Scan for the cell matching the given text and deliver its (X, Y) coordinate at center. 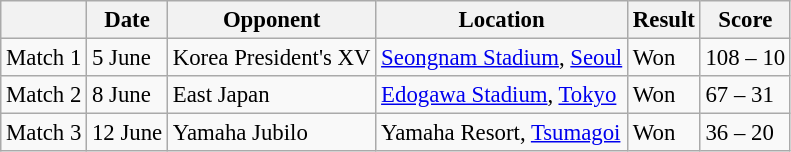
5 June (128, 58)
Result (664, 20)
12 June (128, 133)
Korea President's XV (271, 58)
108 – 10 (745, 58)
Match 2 (44, 95)
East Japan (271, 95)
67 – 31 (745, 95)
Opponent (271, 20)
Date (128, 20)
Location (502, 20)
8 June (128, 95)
36 – 20 (745, 133)
Yamaha Jubilo (271, 133)
Match 3 (44, 133)
Yamaha Resort, Tsumagoi (502, 133)
Match 1 (44, 58)
Edogawa Stadium, Tokyo (502, 95)
Seongnam Stadium, Seoul (502, 58)
Score (745, 20)
